Provide the (x, y) coordinate of the cell's center where the given text is located.  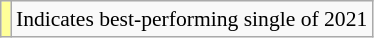
Indicates best-performing single of 2021 (192, 19)
